From the cell containing the given text, extract its center point as (X, Y) coordinate. 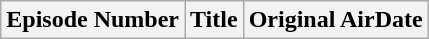
Episode Number (93, 20)
Title (214, 20)
Original AirDate (336, 20)
